Locate the cell with the specified text and output its [X, Y] center coordinate. 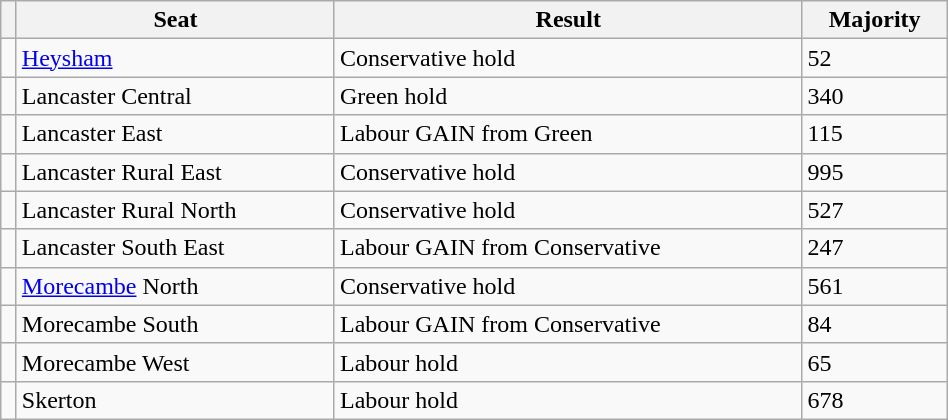
Morecambe West [175, 362]
561 [874, 286]
Skerton [175, 400]
678 [874, 400]
Lancaster Rural North [175, 210]
115 [874, 134]
Lancaster South East [175, 248]
Lancaster Rural East [175, 172]
Green hold [568, 96]
247 [874, 248]
Majority [874, 20]
Lancaster East [175, 134]
Labour GAIN from Green [568, 134]
Heysham [175, 58]
Morecambe South [175, 324]
84 [874, 324]
52 [874, 58]
Lancaster Central [175, 96]
340 [874, 96]
527 [874, 210]
Result [568, 20]
65 [874, 362]
995 [874, 172]
Morecambe North [175, 286]
Seat [175, 20]
